Locate the cell with the specified text and output its (x, y) center coordinate. 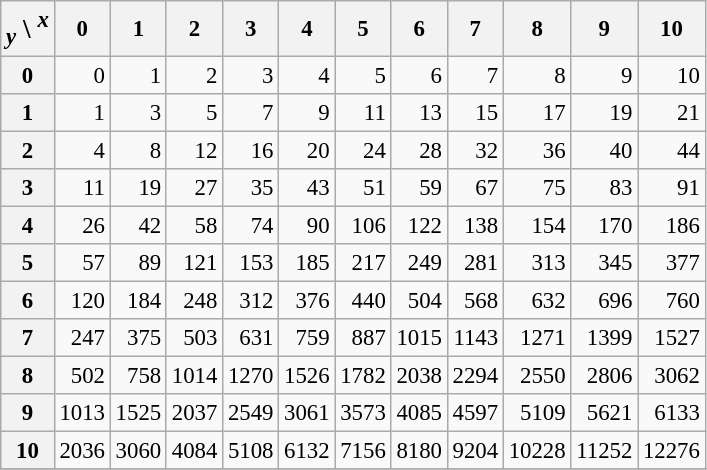
1143 (475, 338)
91 (672, 188)
1527 (672, 338)
3062 (672, 376)
184 (138, 301)
154 (537, 225)
67 (475, 188)
59 (419, 188)
312 (251, 301)
120 (82, 301)
1270 (251, 376)
138 (475, 225)
2037 (194, 413)
185 (307, 263)
42 (138, 225)
281 (475, 263)
2036 (82, 451)
32 (475, 150)
6133 (672, 413)
887 (363, 338)
10228 (537, 451)
35 (251, 188)
1525 (138, 413)
5621 (604, 413)
758 (138, 376)
40 (604, 150)
568 (475, 301)
345 (604, 263)
7156 (363, 451)
5109 (537, 413)
36 (537, 150)
6132 (307, 451)
1526 (307, 376)
1013 (82, 413)
58 (194, 225)
1271 (537, 338)
8180 (419, 451)
313 (537, 263)
375 (138, 338)
4085 (419, 413)
759 (307, 338)
376 (307, 301)
122 (419, 225)
1015 (419, 338)
121 (194, 263)
247 (82, 338)
44 (672, 150)
3573 (363, 413)
2294 (475, 376)
74 (251, 225)
15 (475, 113)
57 (82, 263)
51 (363, 188)
760 (672, 301)
5108 (251, 451)
153 (251, 263)
1782 (363, 376)
12 (194, 150)
503 (194, 338)
186 (672, 225)
106 (363, 225)
27 (194, 188)
696 (604, 301)
502 (82, 376)
89 (138, 263)
26 (82, 225)
170 (604, 225)
631 (251, 338)
2806 (604, 376)
9204 (475, 451)
3061 (307, 413)
377 (672, 263)
632 (537, 301)
12276 (672, 451)
17 (537, 113)
90 (307, 225)
2038 (419, 376)
504 (419, 301)
y \ x (28, 28)
2550 (537, 376)
11252 (604, 451)
2549 (251, 413)
249 (419, 263)
4597 (475, 413)
83 (604, 188)
24 (363, 150)
16 (251, 150)
248 (194, 301)
21 (672, 113)
43 (307, 188)
4084 (194, 451)
75 (537, 188)
440 (363, 301)
3060 (138, 451)
1014 (194, 376)
217 (363, 263)
28 (419, 150)
20 (307, 150)
13 (419, 113)
1399 (604, 338)
